For the text-containing cell, return its midpoint in [x, y] coordinate format. 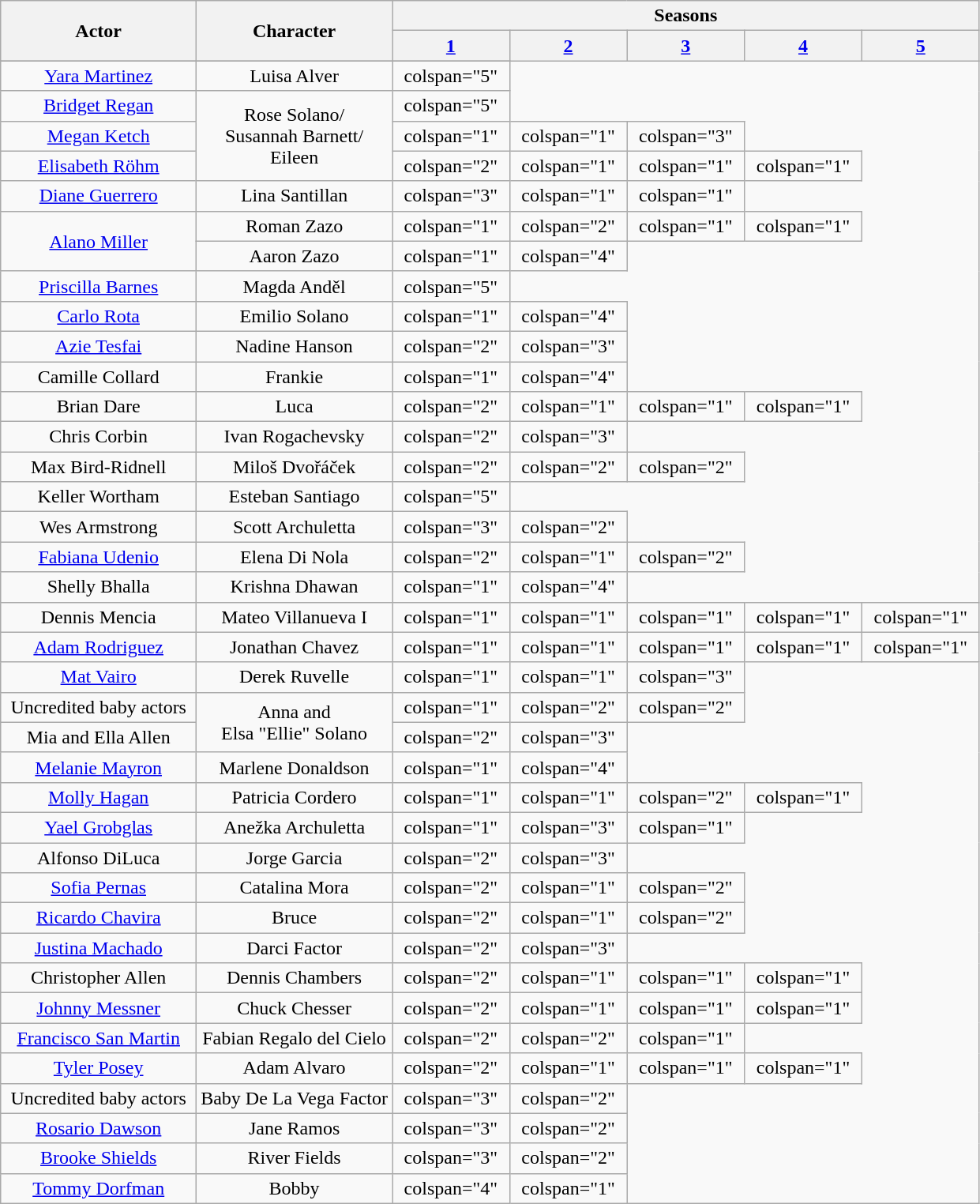
Chuck Chesser [295, 1008]
Tommy Dorfman [99, 1188]
Alano Miller [99, 241]
Marlene Donaldson [295, 767]
Aaron Zazo [295, 256]
Nadine Hanson [295, 346]
Jonathan Chavez [295, 647]
Elisabeth Röhm [99, 166]
Molly Hagan [99, 797]
Lina Santillan [295, 196]
Adam Alvaro [295, 1068]
Mat Vairo [99, 677]
Keller Wortham [99, 497]
Chris Corbin [99, 437]
1 [450, 46]
Fabian Regalo del Cielo [295, 1038]
Frankie [295, 377]
Justina Machado [99, 948]
Dennis Mencia [99, 617]
Actor [99, 31]
Jane Ramos [295, 1128]
Luca [295, 407]
Dennis Chambers [295, 978]
Wes Armstrong [99, 527]
Brian Dare [99, 407]
Tyler Posey [99, 1068]
Bridget Regan [99, 106]
Bobby [295, 1188]
5 [921, 46]
Megan Ketch [99, 136]
Christopher Allen [99, 978]
Scott Archuletta [295, 527]
2 [569, 46]
Darci Factor [295, 948]
Priscilla Barnes [99, 286]
Luisa Alver [295, 76]
Fabiana Udenio [99, 557]
Elena Di Nola [295, 557]
Anežka Archuletta [295, 827]
Camille Collard [99, 377]
Ricardo Chavira [99, 918]
Shelly Bhalla [99, 587]
Emilio Solano [295, 316]
Bruce [295, 918]
Patricia Cordero [295, 797]
Carlo Rota [99, 316]
Francisco San Martin [99, 1038]
Catalina Mora [295, 888]
Jorge Garcia [295, 857]
Sofia Pernas [99, 888]
3 [685, 46]
Azie Tesfai [99, 346]
Yara Martinez [99, 76]
River Fields [295, 1158]
Max Bird-Ridnell [99, 467]
Derek Ruvelle [295, 677]
Rosario Dawson [99, 1128]
Esteban Santiago [295, 497]
Johnny Messner [99, 1008]
Seasons [685, 16]
Alfonso DiLuca [99, 857]
Anna and Elsa "Ellie" Solano [295, 722]
Krishna Dhawan [295, 587]
4 [804, 46]
Baby De La Vega Factor [295, 1098]
Brooke Shields [99, 1158]
Yael Grobglas [99, 827]
Magda Anděl [295, 286]
Miloš Dvořáček [295, 467]
Diane Guerrero [99, 196]
Mateo Villanueva I [295, 617]
Ivan Rogachevsky [295, 437]
Melanie Mayron [99, 767]
Character [295, 31]
Roman Zazo [295, 226]
Rose Solano/Susannah Barnett/Eileen [295, 136]
Mia and Ella Allen [99, 737]
Adam Rodriguez [99, 647]
